Extract the (X, Y) coordinate from the center of the cell holding the provided text.  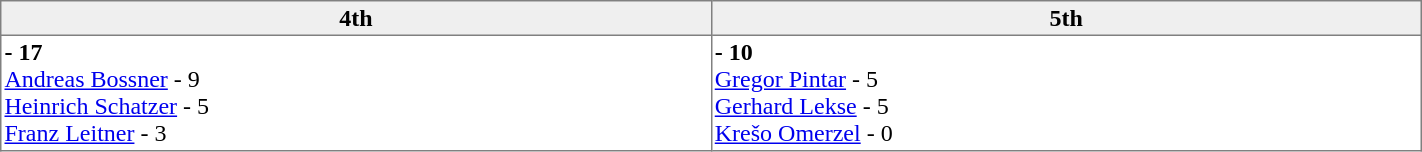
4th (356, 18)
- 10Gregor Pintar - 5Gerhard Lekse - 5Krešo Omerzel - 0 (1066, 93)
- 17Andreas Bossner - 9Heinrich Schatzer - 5Franz Leitner - 3 (356, 93)
5th (1066, 18)
